Scan for the cell matching the given text and deliver its (x, y) coordinate at center. 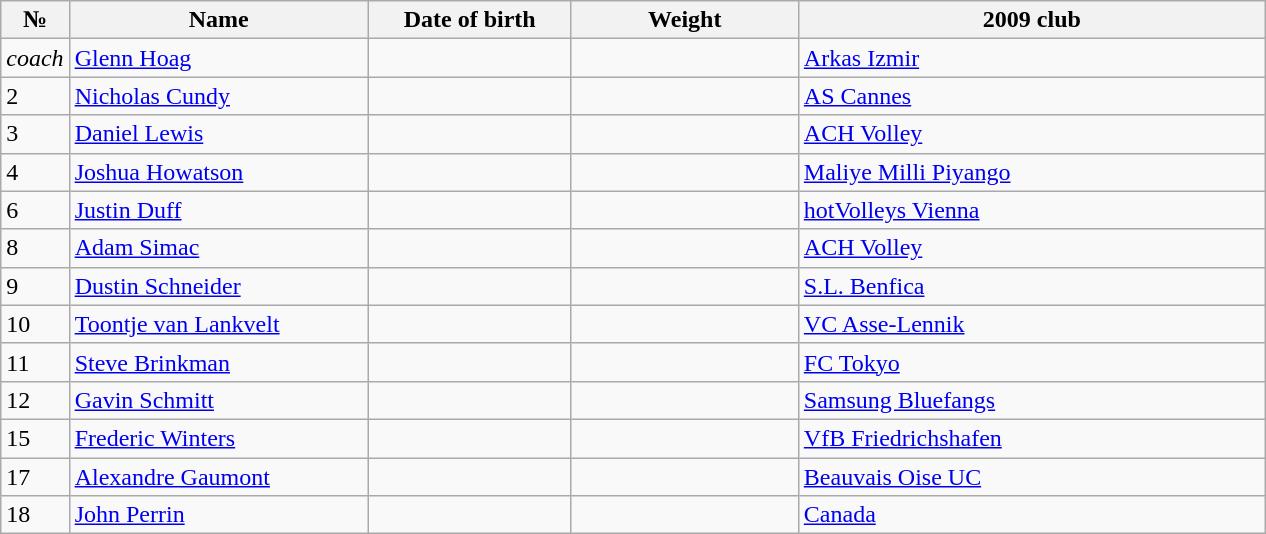
17 (35, 477)
Arkas Izmir (1032, 58)
Nicholas Cundy (218, 96)
Alexandre Gaumont (218, 477)
Toontje van Lankvelt (218, 324)
VC Asse-Lennik (1032, 324)
8 (35, 248)
Canada (1032, 515)
№ (35, 20)
Samsung Bluefangs (1032, 400)
Name (218, 20)
S.L. Benfica (1032, 286)
Beauvais Oise UC (1032, 477)
Justin Duff (218, 210)
John Perrin (218, 515)
Frederic Winters (218, 438)
4 (35, 172)
9 (35, 286)
6 (35, 210)
15 (35, 438)
hotVolleys Vienna (1032, 210)
Maliye Milli Piyango (1032, 172)
Weight (684, 20)
coach (35, 58)
12 (35, 400)
Daniel Lewis (218, 134)
AS Cannes (1032, 96)
11 (35, 362)
2 (35, 96)
Adam Simac (218, 248)
Dustin Schneider (218, 286)
3 (35, 134)
VfB Friedrichshafen (1032, 438)
Glenn Hoag (218, 58)
Gavin Schmitt (218, 400)
2009 club (1032, 20)
18 (35, 515)
Joshua Howatson (218, 172)
Date of birth (470, 20)
Steve Brinkman (218, 362)
FC Tokyo (1032, 362)
10 (35, 324)
